Extract the [X, Y] coordinate from the center of the cell holding the provided text.  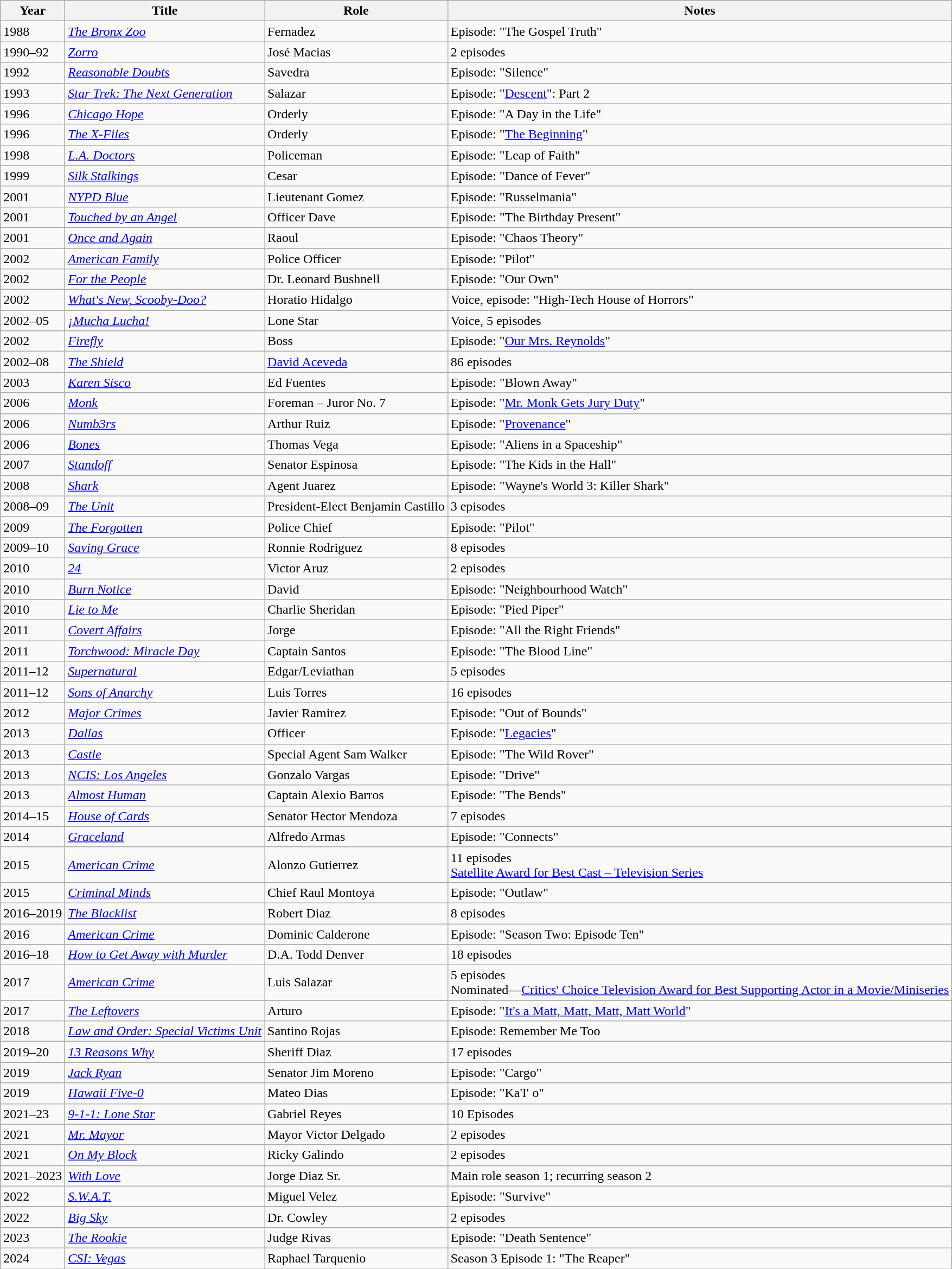
David Aceveda [356, 362]
NYPD Blue [165, 196]
The Leftovers [165, 1011]
Hawaii Five-0 [165, 1093]
Once and Again [165, 238]
Covert Affairs [165, 630]
Episode: Remember Me Too [700, 1031]
Senator Espinosa [356, 465]
Miguel Velez [356, 1196]
Episode: "Mr. Monk Gets Jury Duty" [700, 403]
2016–18 [33, 955]
Episode: "Silence" [700, 73]
The Forgotten [165, 527]
Major Crimes [165, 713]
President-Elect Benjamin Castillo [356, 506]
Dominic Calderone [356, 934]
Agent Juarez [356, 486]
1993 [33, 93]
Captain Santos [356, 651]
3 episodes [700, 506]
Jack Ryan [165, 1073]
2008 [33, 486]
Episode: "Descent": Part 2 [700, 93]
Role [356, 11]
Police Chief [356, 527]
Episode: "The Wild Rover" [700, 754]
Episode: "Provenance" [700, 424]
Reasonable Doubts [165, 73]
86 episodes [700, 362]
The X-Files [165, 135]
Special Agent Sam Walker [356, 754]
The Shield [165, 362]
1998 [33, 155]
Episode: "Aliens in a Spaceship" [700, 444]
Silk Stalkings [165, 176]
11 episodesSatellite Award for Best Cast – Television Series [700, 865]
2021–23 [33, 1114]
Officer [356, 734]
Luis Salazar [356, 983]
2018 [33, 1031]
Numb3rs [165, 424]
Year [33, 11]
Bones [165, 444]
Ricky Galindo [356, 1155]
S.W.A.T. [165, 1196]
Ronnie Rodriguez [356, 547]
1988 [33, 31]
Voice, 5 episodes [700, 321]
Jorge [356, 630]
On My Block [165, 1155]
Captain Alexio Barros [356, 795]
¡Mucha Lucha! [165, 321]
Episode: "Dance of Fever" [700, 176]
Voice, episode: "High-Tech House of Horrors" [700, 300]
Monk [165, 403]
Episode: "Pied Piper" [700, 610]
Javier Ramirez [356, 713]
2016 [33, 934]
Sons of Anarchy [165, 692]
2002–05 [33, 321]
2007 [33, 465]
Zorro [165, 52]
Big Sky [165, 1217]
2008–09 [33, 506]
Policeman [356, 155]
1990–92 [33, 52]
Episode: "A Day in the Life" [700, 114]
17 episodes [700, 1052]
House of Cards [165, 816]
Gabriel Reyes [356, 1114]
Episode: "Death Sentence" [700, 1238]
CSI: Vegas [165, 1258]
Lie to Me [165, 610]
Raphael Tarquenio [356, 1258]
David [356, 589]
Charlie Sheridan [356, 610]
Episode: "Neighbourhood Watch" [700, 589]
Episode: "Our Own" [700, 279]
Episode: "Connects" [700, 837]
Episode: "Blown Away" [700, 382]
Episode: "Cargo" [700, 1073]
Notes [700, 11]
Main role season 1; recurring season 2 [700, 1176]
The Unit [165, 506]
Alfredo Armas [356, 837]
5 episodes [700, 672]
2003 [33, 382]
16 episodes [700, 692]
Karen Sisco [165, 382]
Jorge Diaz Sr. [356, 1176]
Episode: "Leap of Faith" [700, 155]
Season 3 Episode 1: "The Reaper" [700, 1258]
Burn Notice [165, 589]
Castle [165, 754]
D.A. Todd Denver [356, 955]
Victor Aruz [356, 568]
For the People [165, 279]
Dr. Cowley [356, 1217]
Savedra [356, 73]
Mayor Victor Delgado [356, 1134]
Episode: "Out of Bounds" [700, 713]
Episode: "Legacies" [700, 734]
Horatio Hidalgo [356, 300]
Mateo Dias [356, 1093]
2014–15 [33, 816]
18 episodes [700, 955]
Senator Hector Mendoza [356, 816]
Thomas Vega [356, 444]
Episode: "Russelmania" [700, 196]
Dallas [165, 734]
Star Trek: The Next Generation [165, 93]
Lone Star [356, 321]
Episode: "All the Right Friends" [700, 630]
9-1-1: Lone Star [165, 1114]
Episode: "Ka'I' o" [700, 1093]
Almost Human [165, 795]
Episode: "The Gospel Truth" [700, 31]
Criminal Minds [165, 892]
Ed Fuentes [356, 382]
Chief Raul Montoya [356, 892]
2019–20 [33, 1052]
2023 [33, 1238]
Robert Diaz [356, 913]
Episode: "Chaos Theory" [700, 238]
2012 [33, 713]
How to Get Away with Murder [165, 955]
Touched by an Angel [165, 217]
Cesar [356, 176]
2002–08 [33, 362]
Graceland [165, 837]
2014 [33, 837]
Police Officer [356, 259]
7 episodes [700, 816]
Episode: "The Kids in the Hall" [700, 465]
Episode: "Survive" [700, 1196]
Episode: "Drive" [700, 775]
Law and Order: Special Victims Unit [165, 1031]
Raoul [356, 238]
1992 [33, 73]
Boss [356, 341]
Episode: "Our Mrs. Reynolds" [700, 341]
Sheriff Diaz [356, 1052]
2021–2023 [33, 1176]
5 episodesNominated—Critics' Choice Television Award for Best Supporting Actor in a Movie/Miniseries [700, 983]
2009–10 [33, 547]
Episode: "Season Two: Episode Ten" [700, 934]
Judge Rivas [356, 1238]
Lieutenant Gomez [356, 196]
Mr. Mayor [165, 1134]
With Love [165, 1176]
The Bronx Zoo [165, 31]
Firefly [165, 341]
Chicago Hope [165, 114]
Santino Rojas [356, 1031]
Shark [165, 486]
Episode: "It's a Matt, Matt, Matt, Matt World" [700, 1011]
Episode: "Wayne's World 3: Killer Shark" [700, 486]
Foreman – Juror No. 7 [356, 403]
Arthur Ruiz [356, 424]
Standoff [165, 465]
Episode: "The Beginning" [700, 135]
L.A. Doctors [165, 155]
Torchwood: Miracle Day [165, 651]
2024 [33, 1258]
Episode: "The Blood Line" [700, 651]
Episode: "The Bends" [700, 795]
Alonzo Gutierrez [356, 865]
What's New, Scooby-Doo? [165, 300]
Saving Grace [165, 547]
10 Episodes [700, 1114]
Dr. Leonard Bushnell [356, 279]
Salazar [356, 93]
Episode: "Outlaw" [700, 892]
Edgar/Leviathan [356, 672]
1999 [33, 176]
Fernadez [356, 31]
NCIS: Los Angeles [165, 775]
The Blacklist [165, 913]
Luis Torres [356, 692]
Arturo [356, 1011]
American Family [165, 259]
Senator Jim Moreno [356, 1073]
2009 [33, 527]
Episode: "The Birthday Present" [700, 217]
2016–2019 [33, 913]
13 Reasons Why [165, 1052]
José Macias [356, 52]
Officer Dave [356, 217]
Title [165, 11]
24 [165, 568]
The Rookie [165, 1238]
Supernatural [165, 672]
Gonzalo Vargas [356, 775]
